Identify which cell holds the provided text, then report its [X, Y] central coordinate. 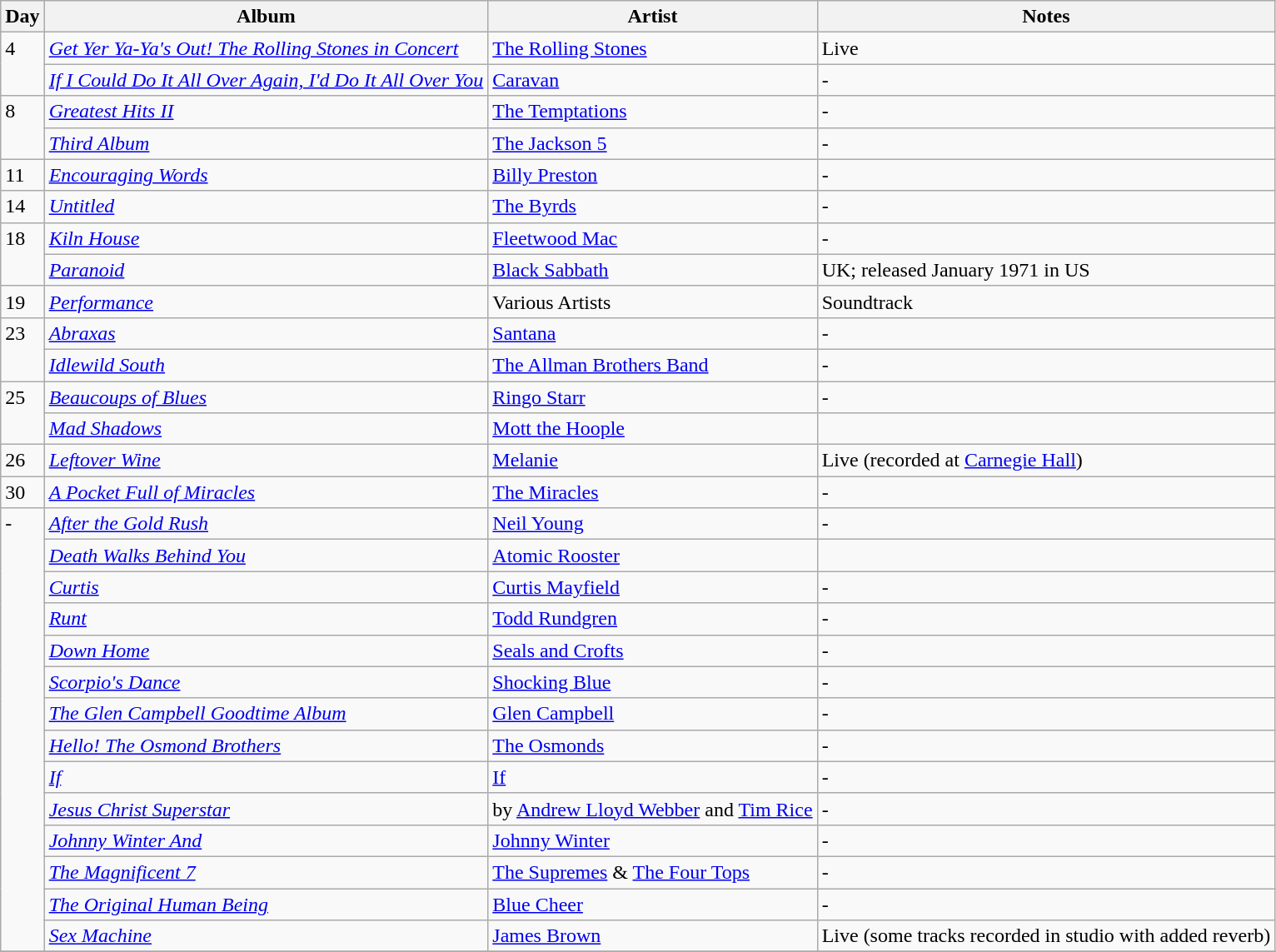
Live [1046, 48]
Glen Campbell [653, 714]
Hello! The Osmond Brothers [267, 745]
The Glen Campbell Goodtime Album [267, 714]
Encouraging Words [267, 175]
The Allman Brothers Band [653, 365]
Scorpio's Dance [267, 682]
If I Could Do It All Over Again, I'd Do It All Over You [267, 80]
Live (some tracks recorded in studio with added reverb) [1046, 936]
Notes [1046, 17]
The Miracles [653, 492]
The Osmonds [653, 745]
Mad Shadows [267, 429]
Shocking Blue [653, 682]
Various Artists [653, 302]
Todd Rundgren [653, 619]
Death Walks Behind You [267, 556]
Jesus Christ Superstar [267, 809]
Runt [267, 619]
Fleetwood Mac [653, 238]
30 [22, 492]
The Jackson 5 [653, 143]
Leftover Wine [267, 461]
The Rolling Stones [653, 48]
Artist [653, 17]
Melanie [653, 461]
Down Home [267, 650]
23 [22, 349]
Mott the Hoople [653, 429]
Johnny Winter [653, 840]
Black Sabbath [653, 270]
Atomic Rooster [653, 556]
After the Gold Rush [267, 524]
18 [22, 254]
Get Yer Ya-Ya's Out! The Rolling Stones in Concert [267, 48]
Blue Cheer [653, 904]
The Byrds [653, 207]
The Magnificent 7 [267, 872]
A Pocket Full of Miracles [267, 492]
Beaucoups of Blues [267, 397]
Greatest Hits II [267, 112]
James Brown [653, 936]
The Original Human Being [267, 904]
by Andrew Lloyd Webber and Tim Rice [653, 809]
Day [22, 17]
Sex Machine [267, 936]
26 [22, 461]
8 [22, 127]
The Supremes & The Four Tops [653, 872]
Idlewild South [267, 365]
Seals and Crofts [653, 650]
Ringo Starr [653, 397]
19 [22, 302]
UK; released January 1971 in US [1046, 270]
Curtis [267, 587]
Album [267, 17]
Neil Young [653, 524]
Third Album [267, 143]
Kiln House [267, 238]
Live (recorded at Carnegie Hall) [1046, 461]
The Temptations [653, 112]
Curtis Mayfield [653, 587]
Johnny Winter And [267, 840]
Soundtrack [1046, 302]
Caravan [653, 80]
4 [22, 64]
25 [22, 413]
Abraxas [267, 333]
Santana [653, 333]
Untitled [267, 207]
Paranoid [267, 270]
Billy Preston [653, 175]
11 [22, 175]
14 [22, 207]
Performance [267, 302]
